Return [X, Y] of the center of cell containing provided text 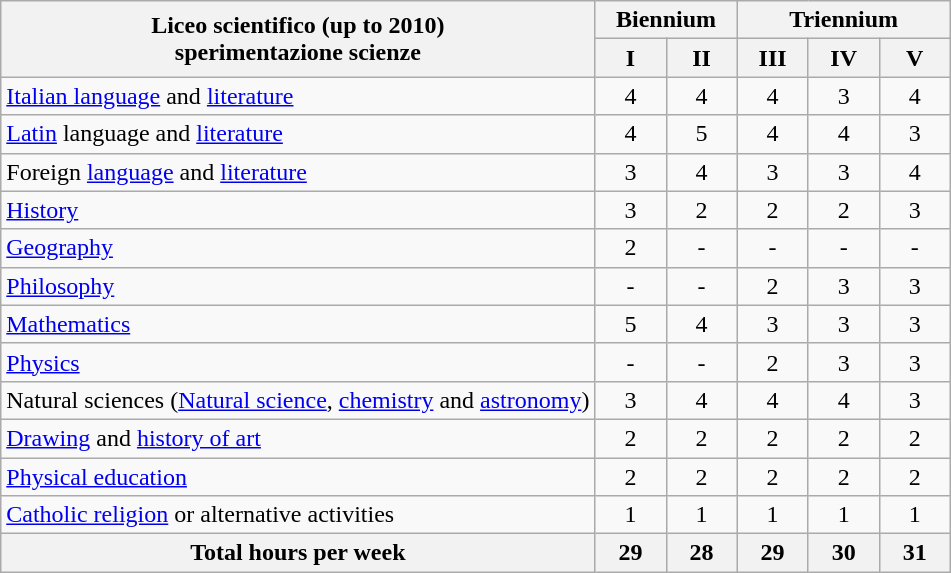
V [914, 58]
Catholic religion or alternative activities [298, 515]
Italian language and literature [298, 96]
30 [844, 553]
Physics [298, 362]
Physical education [298, 477]
III [772, 58]
31 [914, 553]
Biennium [666, 20]
Drawing and history of art [298, 438]
Natural sciences (Natural science, chemistry and astronomy) [298, 400]
Geography [298, 248]
Mathematics [298, 324]
Liceo scientifico (up to 2010) sperimentazione scienze [298, 39]
I [630, 58]
Triennium [844, 20]
History [298, 210]
Philosophy [298, 286]
Foreign language and literature [298, 172]
Latin language and literature [298, 134]
Total hours per week [298, 553]
IV [844, 58]
II [702, 58]
28 [702, 553]
